Capture the cell that displays the provided text and extract its [x, y] central coordinate. 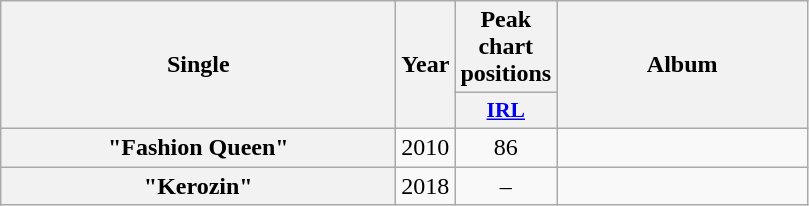
"Fashion Queen" [198, 147]
2018 [426, 185]
Album [682, 65]
Single [198, 65]
86 [506, 147]
– [506, 185]
2010 [426, 147]
Peak chart positions [506, 47]
Year [426, 65]
IRL [506, 111]
"Kerozin" [198, 185]
